Return the [x, y] coordinate for the center point of the cell that contains the specified text.  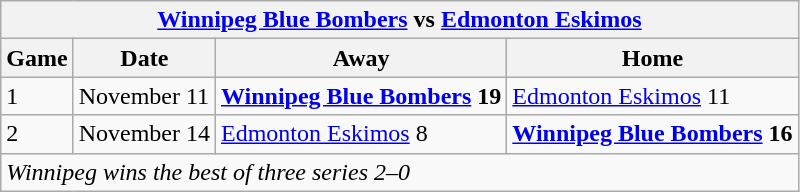
Game [37, 58]
Edmonton Eskimos 8 [360, 134]
Winnipeg Blue Bombers 16 [652, 134]
2 [37, 134]
Winnipeg Blue Bombers vs Edmonton Eskimos [400, 20]
Winnipeg Blue Bombers 19 [360, 96]
Away [360, 58]
Home [652, 58]
1 [37, 96]
November 11 [144, 96]
Edmonton Eskimos 11 [652, 96]
November 14 [144, 134]
Winnipeg wins the best of three series 2–0 [400, 172]
Date [144, 58]
